From the cell containing the given text, extract its center point as (X, Y) coordinate. 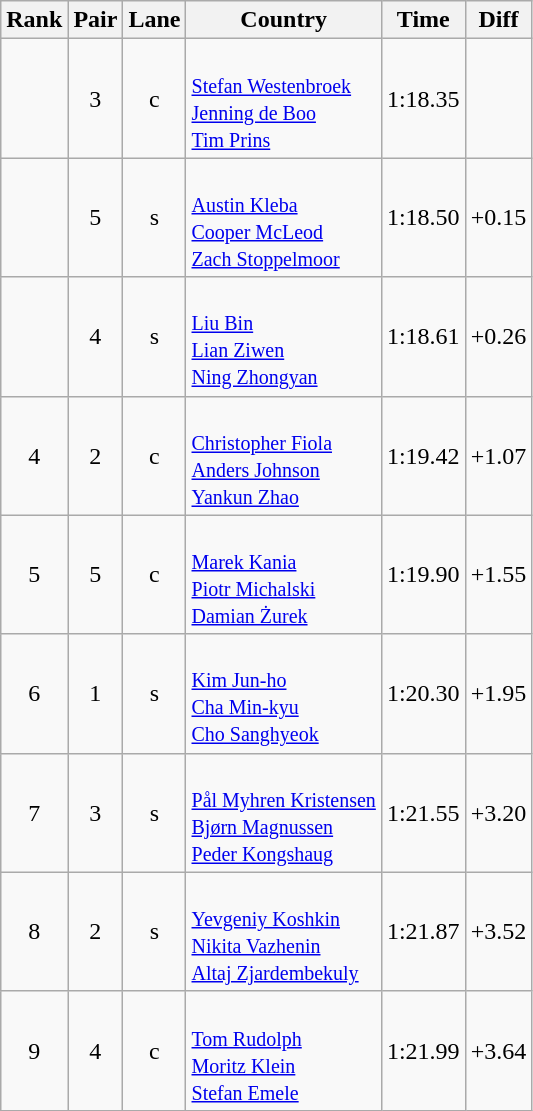
Marek KaniaPiotr MichalskiDamian Żurek (284, 574)
Time (423, 20)
+3.20 (498, 812)
1:21.87 (423, 932)
8 (34, 932)
1:20.30 (423, 694)
9 (34, 1050)
+0.26 (498, 336)
Diff (498, 20)
1:21.99 (423, 1050)
+0.15 (498, 218)
1:19.42 (423, 456)
1:19.90 (423, 574)
+1.95 (498, 694)
1 (96, 694)
Yevgeniy KoshkinNikita VazheninAltaj Zjardembekuly (284, 932)
Christopher FiolaAnders JohnsonYankun Zhao (284, 456)
Pål Myhren KristensenBjørn MagnussenPeder Kongshaug (284, 812)
1:21.55 (423, 812)
Lane (154, 20)
Rank (34, 20)
6 (34, 694)
+1.55 (498, 574)
Pair (96, 20)
Kim Jun-hoCha Min-kyuCho Sanghyeok (284, 694)
Stefan WestenbroekJenning de BooTim Prins (284, 98)
+3.64 (498, 1050)
Country (284, 20)
Tom RudolphMoritz KleinStefan Emele (284, 1050)
+3.52 (498, 932)
1:18.61 (423, 336)
1:18.50 (423, 218)
1:18.35 (423, 98)
Liu BinLian ZiwenNing Zhongyan (284, 336)
Austin KlebaCooper McLeodZach Stoppelmoor (284, 218)
7 (34, 812)
+1.07 (498, 456)
